Search for the cell housing the specified text and yield its (X, Y) center coordinate. 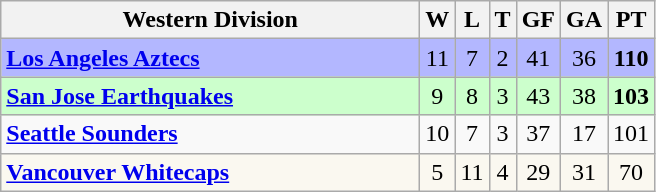
110 (632, 58)
W (438, 20)
101 (632, 134)
29 (538, 172)
GF (538, 20)
8 (472, 96)
Seattle Sounders (210, 134)
38 (584, 96)
70 (632, 172)
10 (438, 134)
GA (584, 20)
Vancouver Whitecaps (210, 172)
San Jose Earthquakes (210, 96)
L (472, 20)
17 (584, 134)
5 (438, 172)
43 (538, 96)
4 (502, 172)
9 (438, 96)
37 (538, 134)
36 (584, 58)
103 (632, 96)
31 (584, 172)
2 (502, 58)
T (502, 20)
41 (538, 58)
Western Division (210, 20)
PT (632, 20)
Los Angeles Aztecs (210, 58)
